Return the [x, y] coordinate for the center point of the cell that contains the specified text.  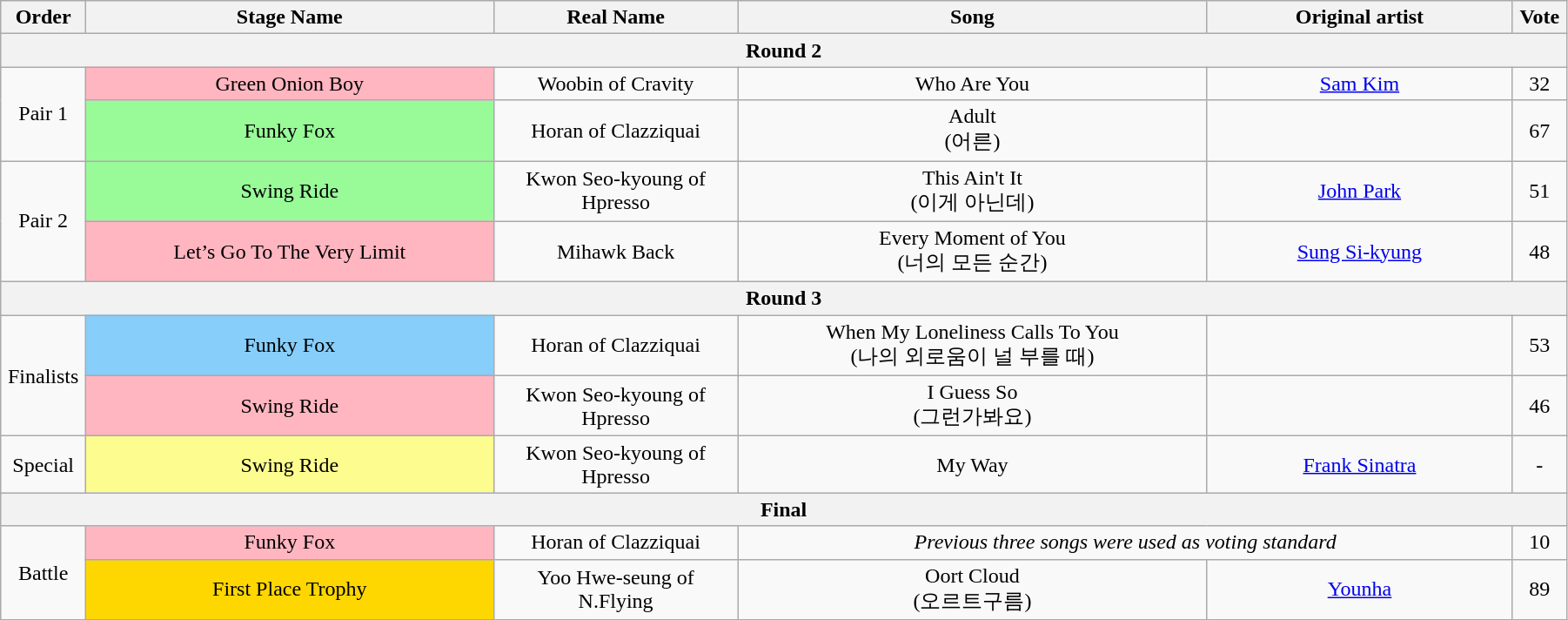
First Place Trophy [290, 590]
Sam Kim [1359, 84]
My Way [973, 465]
Every Moment of You(너의 모든 순간) [973, 252]
Green Onion Boy [290, 84]
Who Are You [973, 84]
Sung Si-kyung [1359, 252]
67 [1539, 131]
Stage Name [290, 17]
Battle [44, 573]
Younha [1359, 590]
This Ain't It(이게 아닌데) [973, 191]
Round 2 [784, 51]
Adult(어른) [973, 131]
Let’s Go To The Very Limit [290, 252]
53 [1539, 346]
Previous three songs were used as voting standard [1125, 542]
Oort Cloud(오르트구름) [973, 590]
Real Name [616, 17]
51 [1539, 191]
Woobin of Cravity [616, 84]
John Park [1359, 191]
Frank Sinatra [1359, 465]
Song [973, 17]
Original artist [1359, 17]
Finalists [44, 376]
Pair 2 [44, 221]
10 [1539, 542]
I Guess So(그런가봐요) [973, 406]
Round 3 [784, 299]
- [1539, 465]
Vote [1539, 17]
Pair 1 [44, 114]
32 [1539, 84]
48 [1539, 252]
When My Loneliness Calls To You(나의 외로움이 널 부를 때) [973, 346]
46 [1539, 406]
Yoo Hwe-seung of N.Flying [616, 590]
Mihawk Back [616, 252]
Order [44, 17]
89 [1539, 590]
Special [44, 465]
Final [784, 509]
